Identify which cell holds the provided text, then report its [x, y] central coordinate. 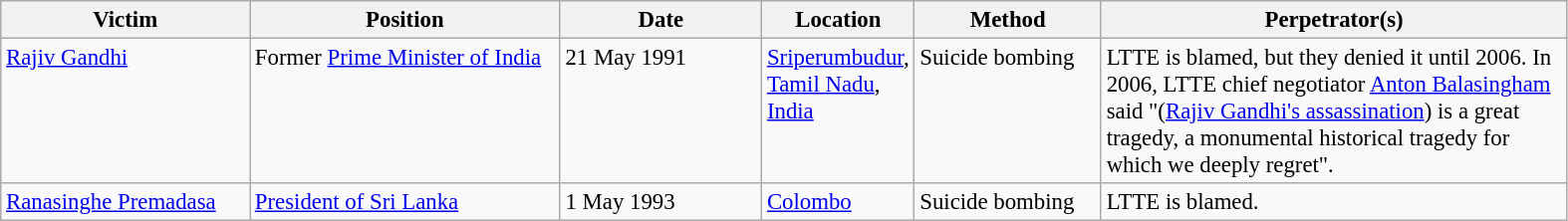
1 May 1993 [660, 202]
President of Sri Lanka [405, 202]
Location [839, 20]
Former Prime Minister of India [405, 111]
Perpetrator(s) [1334, 20]
Date [660, 20]
Ranasinghe Premadasa [126, 202]
Position [405, 20]
Method [1008, 20]
Victim [126, 20]
Colombo [839, 202]
Rajiv Gandhi [126, 111]
Sriperumbudur, Tamil Nadu, India [839, 111]
LTTE is blamed. [1334, 202]
21 May 1991 [660, 111]
